Find where the given text appears and provide that cell's center as [x, y] coordinate. 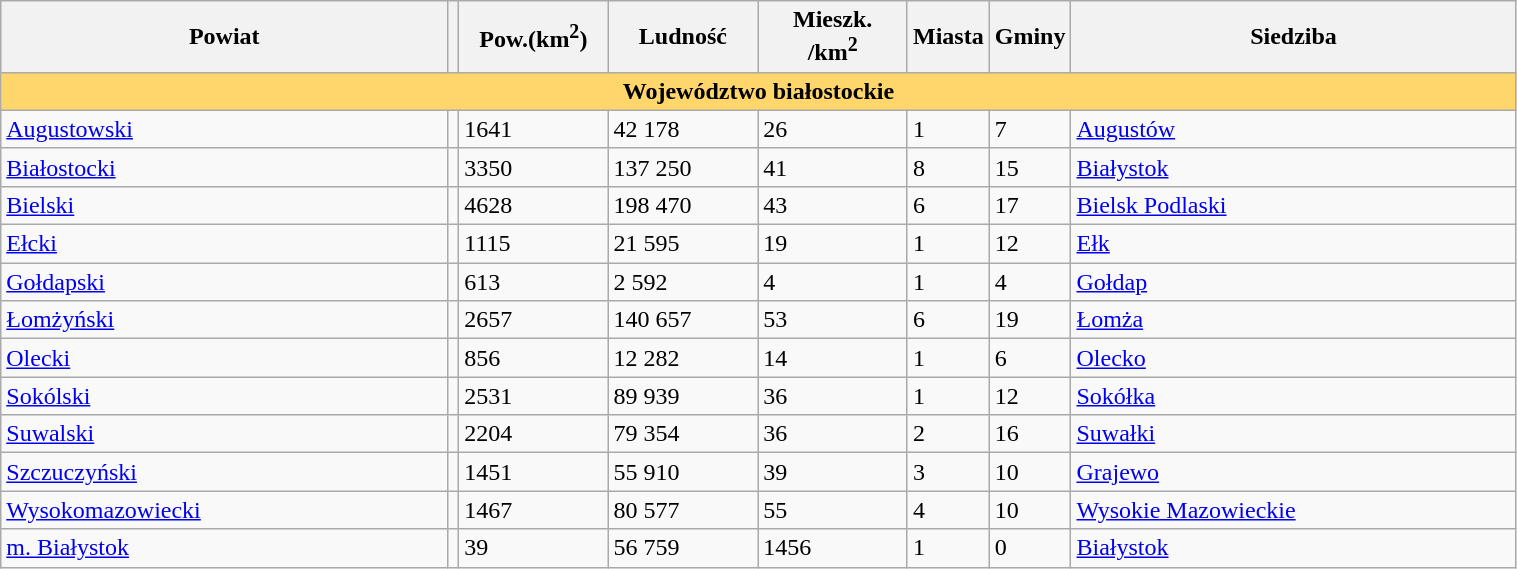
56 759 [683, 548]
Olecki [224, 358]
26 [833, 129]
Gminy [1030, 37]
15 [1030, 167]
14 [833, 358]
Bielsk Podlaski [1294, 205]
613 [534, 282]
41 [833, 167]
Wysokomazowiecki [224, 510]
1641 [534, 129]
1451 [534, 472]
Ełcki [224, 244]
Sokólski [224, 396]
Łomżyński [224, 320]
Miasta [948, 37]
3 [948, 472]
79 354 [683, 434]
Olecko [1294, 358]
3350 [534, 167]
Suwalski [224, 434]
17 [1030, 205]
Mieszk. /km2 [833, 37]
Ludność [683, 37]
89 939 [683, 396]
12 282 [683, 358]
1115 [534, 244]
Województwo białostockie [758, 91]
Gołdapski [224, 282]
8 [948, 167]
2 592 [683, 282]
2204 [534, 434]
2657 [534, 320]
Białostocki [224, 167]
Szczuczyński [224, 472]
m. Białystok [224, 548]
Grajewo [1294, 472]
55 910 [683, 472]
7 [1030, 129]
Sokółka [1294, 396]
2531 [534, 396]
198 470 [683, 205]
Bielski [224, 205]
16 [1030, 434]
Ełk [1294, 244]
1467 [534, 510]
4628 [534, 205]
55 [833, 510]
Wysokie Mazowieckie [1294, 510]
Łomża [1294, 320]
Pow.(km2) [534, 37]
53 [833, 320]
856 [534, 358]
42 178 [683, 129]
Powiat [224, 37]
80 577 [683, 510]
Augustowski [224, 129]
21 595 [683, 244]
1456 [833, 548]
2 [948, 434]
Augustów [1294, 129]
Gołdap [1294, 282]
140 657 [683, 320]
43 [833, 205]
0 [1030, 548]
Siedziba [1294, 37]
Suwałki [1294, 434]
137 250 [683, 167]
